Return (X, Y) of the center of cell containing provided text 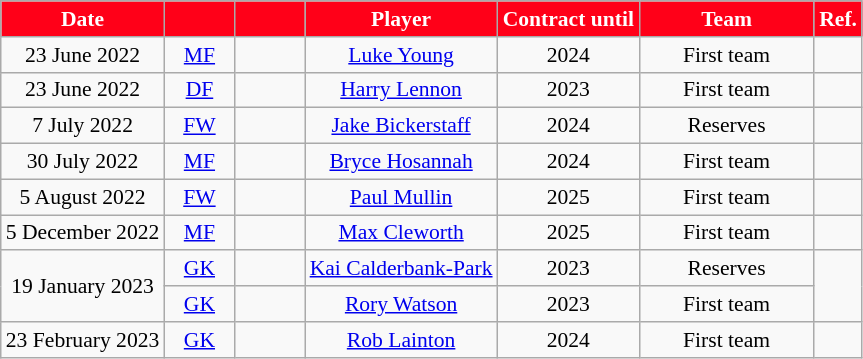
23 February 2023 (83, 340)
Team (726, 19)
19 January 2023 (83, 286)
Player (402, 19)
30 July 2022 (83, 162)
Jake Bickerstaff (402, 126)
Rob Lainton (402, 340)
Date (83, 19)
Kai Calderbank-Park (402, 269)
DF (199, 90)
Ref. (838, 19)
Contract until (568, 19)
Max Cleworth (402, 233)
5 August 2022 (83, 197)
Harry Lennon (402, 90)
7 July 2022 (83, 126)
Bryce Hosannah (402, 162)
Luke Young (402, 55)
5 December 2022 (83, 233)
Paul Mullin (402, 197)
Rory Watson (402, 304)
